Locate the cell with the specified text and output its (X, Y) center coordinate. 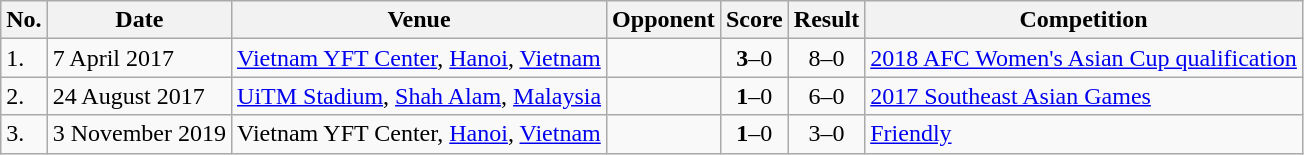
Venue (420, 20)
2018 AFC Women's Asian Cup qualification (1084, 58)
24 August 2017 (139, 96)
3 November 2019 (139, 134)
6–0 (826, 96)
2. (24, 96)
UiTM Stadium, Shah Alam, Malaysia (420, 96)
Date (139, 20)
1. (24, 58)
2017 Southeast Asian Games (1084, 96)
3. (24, 134)
Result (826, 20)
Opponent (664, 20)
7 April 2017 (139, 58)
Friendly (1084, 134)
No. (24, 20)
8–0 (826, 58)
Competition (1084, 20)
Score (754, 20)
